Capture the cell that displays the provided text and extract its (X, Y) central coordinate. 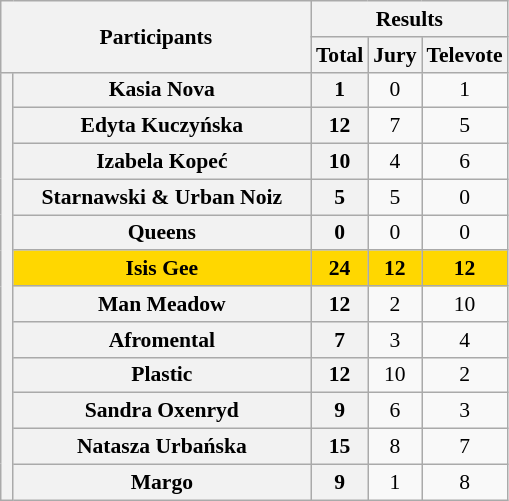
Starnawski & Urban Noiz (162, 197)
Participants (156, 36)
Izabela Kopeć (162, 162)
Results (410, 19)
24 (340, 269)
Edyta Kuczyńska (162, 126)
Sandra Oxenryd (162, 411)
Queens (162, 233)
Jury (394, 55)
Afromental (162, 340)
Margo (162, 482)
Kasia Nova (162, 90)
Televote (465, 55)
Man Meadow (162, 304)
Plastic (162, 375)
Total (340, 55)
15 (340, 447)
Isis Gee (162, 269)
Natasza Urbańska (162, 447)
